For the text-containing cell, return its midpoint in (x, y) coordinate format. 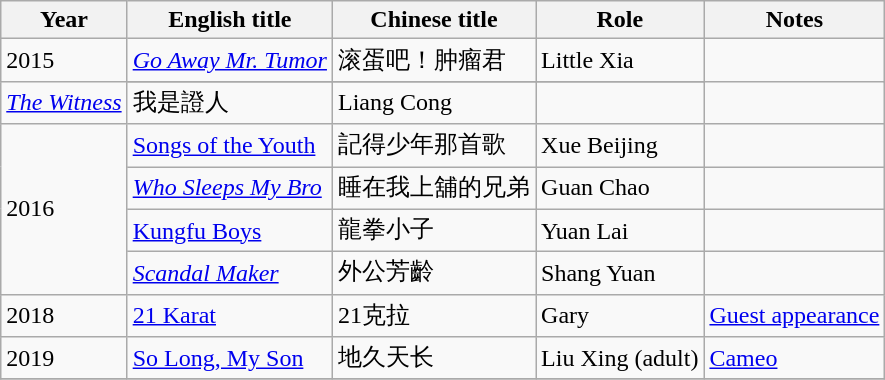
Xue Beijing (620, 146)
Guest appearance (794, 316)
Yuan Lai (620, 230)
Songs of the Youth (230, 146)
2015 (64, 60)
The Witness (64, 102)
21 Karat (230, 316)
Guan Chao (620, 188)
So Long, My Son (230, 358)
睡在我上舖的兄弟 (434, 188)
Liu Xing (adult) (620, 358)
記得少年那首歌 (434, 146)
Role (620, 20)
Chinese title (434, 20)
2019 (64, 358)
Scandal Maker (230, 274)
2016 (64, 209)
滚蛋吧！肿瘤君 (434, 60)
Cameo (794, 358)
Shang Yuan (620, 274)
Little Xia (620, 60)
地久天长 (434, 358)
Go Away Mr. Tumor (230, 60)
我是證人 (230, 102)
Liang Cong (434, 102)
龍拳小子 (434, 230)
外公芳齡 (434, 274)
Who Sleeps My Bro (230, 188)
Notes (794, 20)
Year (64, 20)
Kungfu Boys (230, 230)
2018 (64, 316)
Gary (620, 316)
21克拉 (434, 316)
English title (230, 20)
